Search for the cell housing the specified text and yield its (x, y) center coordinate. 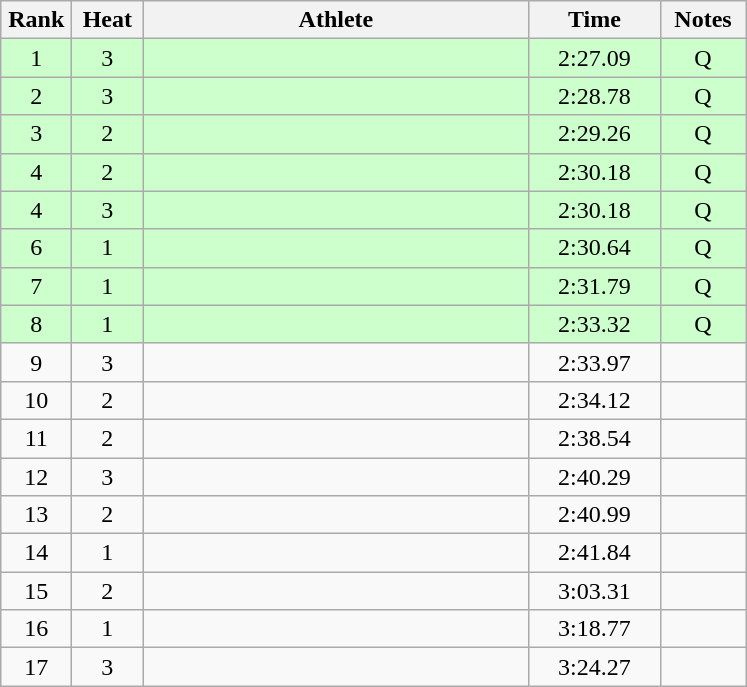
Notes (703, 20)
2:29.26 (594, 134)
Rank (36, 20)
13 (36, 515)
Athlete (336, 20)
2:30.64 (594, 248)
8 (36, 324)
9 (36, 362)
3:18.77 (594, 629)
2:33.97 (594, 362)
2:38.54 (594, 438)
6 (36, 248)
2:31.79 (594, 286)
2:27.09 (594, 58)
2:40.99 (594, 515)
14 (36, 553)
17 (36, 667)
3:03.31 (594, 591)
3:24.27 (594, 667)
15 (36, 591)
2:33.32 (594, 324)
2:28.78 (594, 96)
7 (36, 286)
11 (36, 438)
2:41.84 (594, 553)
Time (594, 20)
2:34.12 (594, 400)
12 (36, 477)
16 (36, 629)
Heat (108, 20)
10 (36, 400)
2:40.29 (594, 477)
